Return [x, y] of the center of cell containing provided text 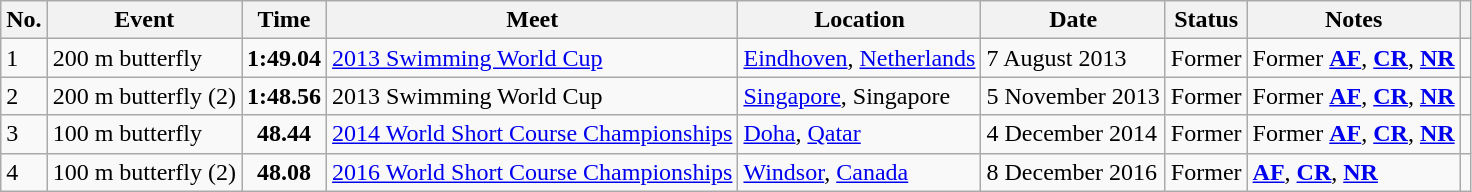
AF, CR, NR [1354, 172]
Doha, Qatar [860, 134]
Eindhoven, Netherlands [860, 58]
5 November 2013 [1073, 96]
4 December 2014 [1073, 134]
7 August 2013 [1073, 58]
Singapore, Singapore [860, 96]
Status [1206, 20]
3 [24, 134]
2 [24, 96]
Event [144, 20]
48.44 [284, 134]
8 December 2016 [1073, 172]
No. [24, 20]
Date [1073, 20]
1:48.56 [284, 96]
200 m butterfly (2) [144, 96]
100 m butterfly [144, 134]
Time [284, 20]
1 [24, 58]
Notes [1354, 20]
200 m butterfly [144, 58]
Meet [532, 20]
Location [860, 20]
Windsor, Canada [860, 172]
2016 World Short Course Championships [532, 172]
100 m butterfly (2) [144, 172]
2014 World Short Course Championships [532, 134]
4 [24, 172]
1:49.04 [284, 58]
48.08 [284, 172]
